Pinpoint the cell where the given text exists, returning its (x, y) midpoint coordinate. 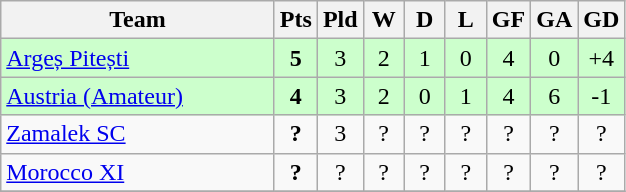
Zamalek SC (138, 134)
Team (138, 20)
GA (554, 20)
6 (554, 96)
Pts (296, 20)
Morocco XI (138, 172)
5 (296, 58)
-1 (602, 96)
L (466, 20)
Austria (Amateur) (138, 96)
D (424, 20)
W (384, 20)
Argeș Pitești (138, 58)
+4 (602, 58)
GF (508, 20)
Pld (340, 20)
GD (602, 20)
